Capture the cell that displays the provided text and extract its [X, Y] central coordinate. 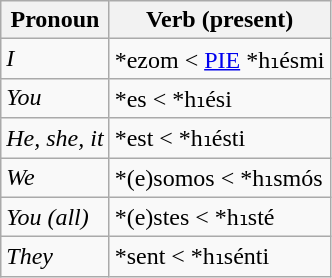
They [55, 257]
*ezom < PIE *h₁ésmi [220, 59]
*(e)stes < *h₁sté [220, 217]
He, she, it [55, 138]
Verb (present) [220, 20]
*(e)somos < *h₁smós [220, 178]
*es < *h₁ési [220, 98]
I [55, 59]
We [55, 178]
Pronoun [55, 20]
*est < *h₁ésti [220, 138]
You [55, 98]
You (all) [55, 217]
*sent < *h₁sénti [220, 257]
